Scan for the cell matching the given text and deliver its (x, y) coordinate at center. 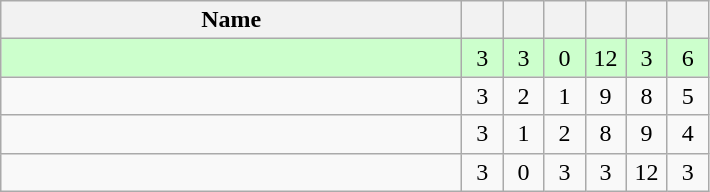
6 (688, 58)
4 (688, 134)
5 (688, 96)
Name (232, 20)
